Pinpoint the cell where the given text exists, returning its (X, Y) midpoint coordinate. 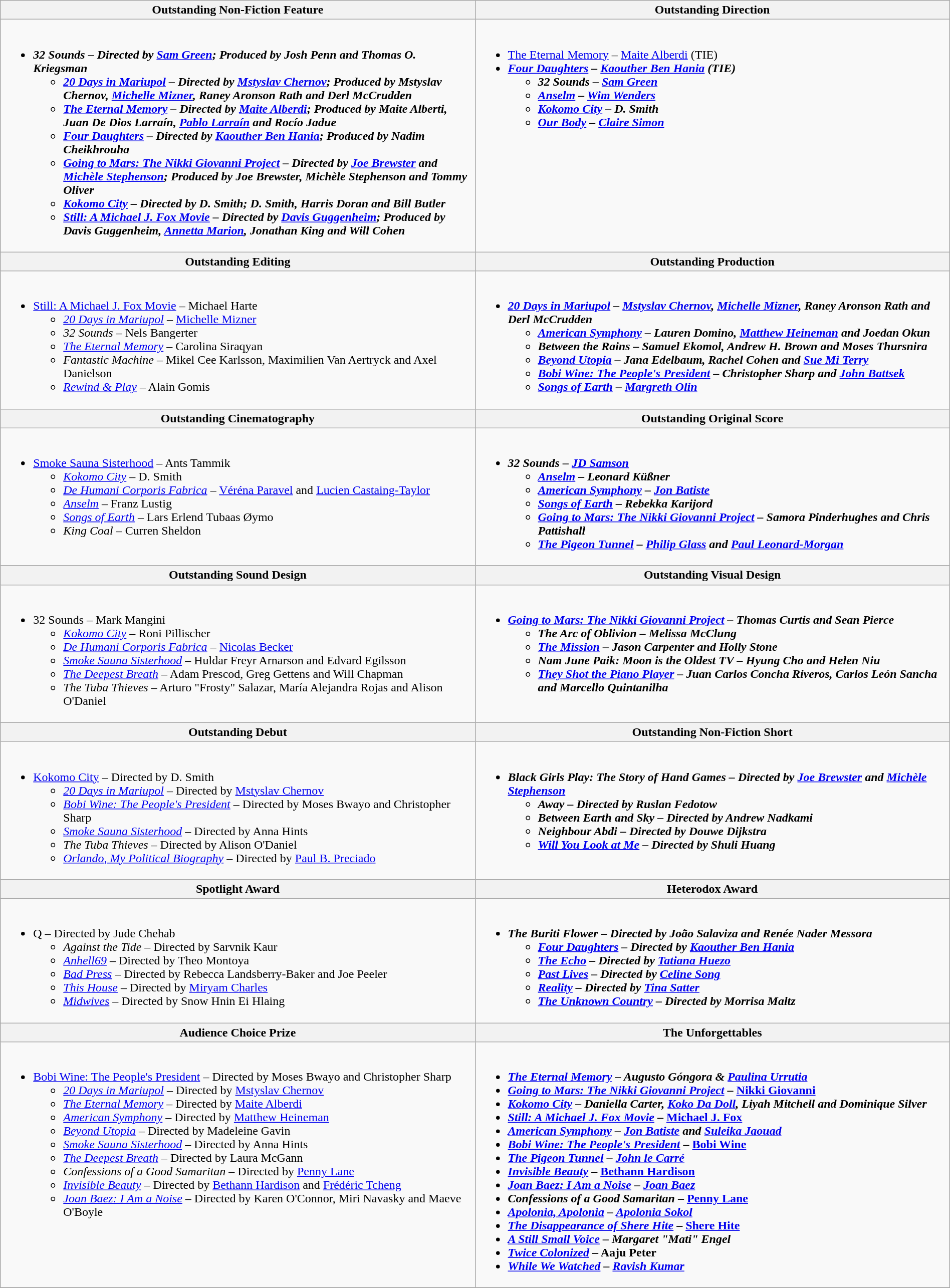
Heterodox Award (713, 889)
Spotlight Award (238, 889)
Audience Choice Prize (238, 1033)
Outstanding Original Score (713, 418)
Outstanding Non-Fiction Short (713, 732)
Outstanding Non-Fiction Feature (238, 10)
Outstanding Direction (713, 10)
The Unforgettables (713, 1033)
Outstanding Debut (238, 732)
Outstanding Sound Design (238, 575)
Outstanding Cinematography (238, 418)
Outstanding Production (713, 262)
Outstanding Editing (238, 262)
Outstanding Visual Design (713, 575)
